Search for the cell housing the specified text and yield its (x, y) center coordinate. 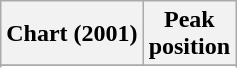
Chart (2001) (72, 34)
Peakposition (189, 34)
